Scan for the cell matching the given text and deliver its [x, y] coordinate at center. 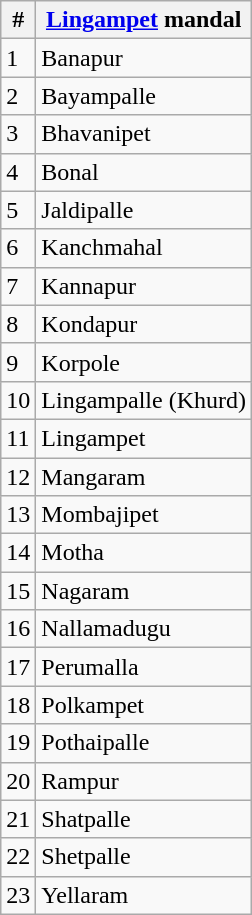
Rampur [144, 781]
19 [18, 743]
Polkampet [144, 705]
Yellaram [144, 895]
22 [18, 857]
10 [18, 400]
Mombajipet [144, 515]
Perumalla [144, 667]
17 [18, 667]
14 [18, 553]
8 [18, 324]
23 [18, 895]
Nagaram [144, 591]
Bhavanipet [144, 134]
Motha [144, 553]
Lingampet mandal [144, 20]
1 [18, 58]
Bonal [144, 172]
Shatpalle [144, 819]
21 [18, 819]
Banapur [144, 58]
Korpole [144, 362]
Jaldipalle [144, 210]
16 [18, 629]
11 [18, 438]
9 [18, 362]
2 [18, 96]
Bayampalle [144, 96]
Kanchmahal [144, 248]
6 [18, 248]
Lingampet [144, 438]
3 [18, 134]
# [18, 20]
5 [18, 210]
20 [18, 781]
15 [18, 591]
Kondapur [144, 324]
Shetpalle [144, 857]
Mangaram [144, 477]
12 [18, 477]
18 [18, 705]
Nallamadugu [144, 629]
Kannapur [144, 286]
Pothaipalle [144, 743]
13 [18, 515]
4 [18, 172]
Lingampalle (Khurd) [144, 400]
7 [18, 286]
